Detect which cell encompasses the target text, then output its (x, y) center coordinate. 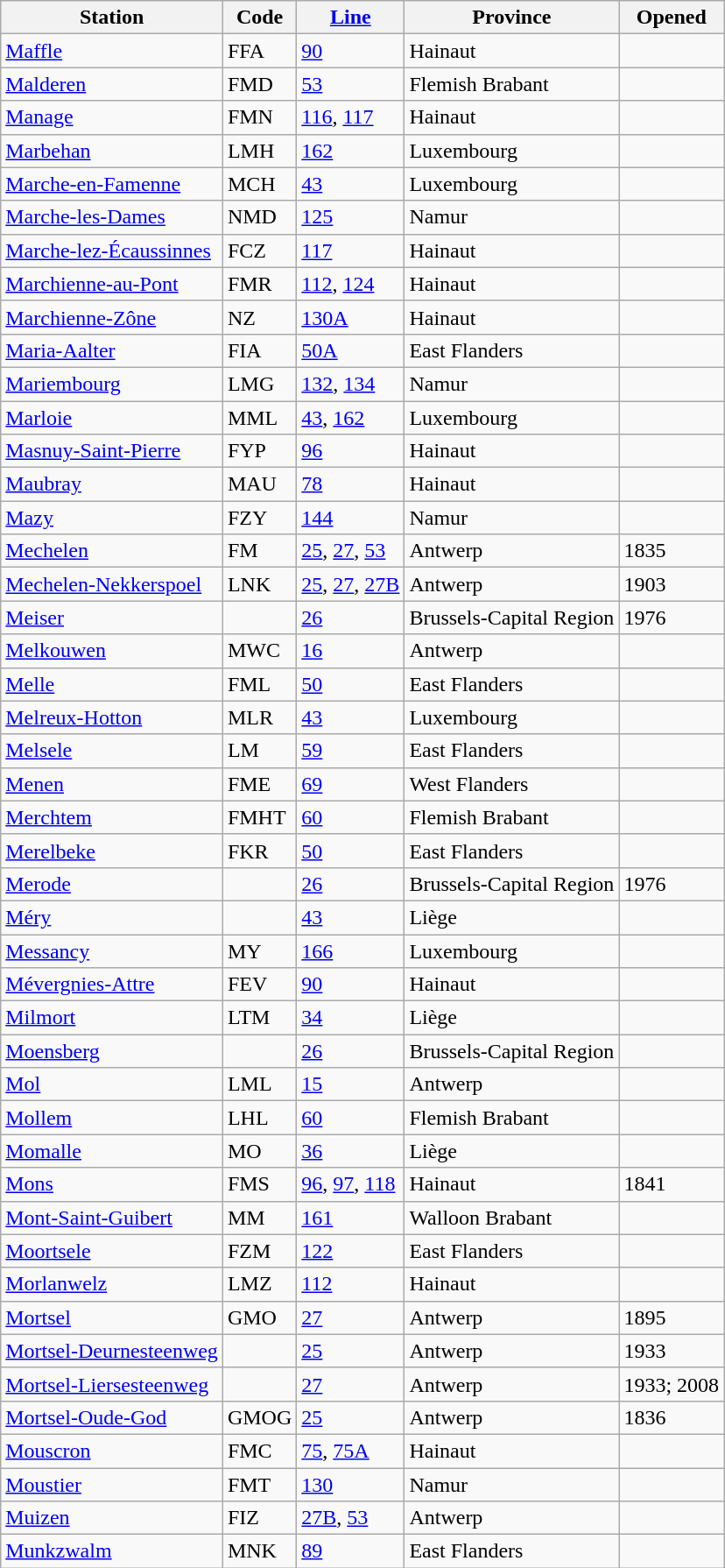
FZM (259, 1251)
FM (259, 551)
122 (350, 1251)
FFA (259, 51)
34 (350, 1018)
Marloie (112, 418)
Opened (672, 18)
1836 (672, 1417)
Maria-Aalter (112, 350)
Maffle (112, 51)
FMT (259, 1485)
Moensberg (112, 1051)
Marche-les-Dames (112, 217)
112 (350, 1284)
Marchienne-Zône (112, 317)
166 (350, 950)
Mouscron (112, 1451)
Merode (112, 884)
89 (350, 1551)
16 (350, 651)
Moortsele (112, 1251)
130A (350, 317)
161 (350, 1218)
Mazy (112, 518)
NZ (259, 317)
Mortsel (112, 1317)
Mechelen-Nekkerspoel (112, 584)
GMOG (259, 1417)
Morlanwelz (112, 1284)
FMS (259, 1184)
Mont-Saint-Guibert (112, 1218)
27B, 53 (350, 1518)
25, 27, 27B (350, 584)
Melsele (112, 751)
MLR (259, 717)
Marche-en-Famenne (112, 184)
1895 (672, 1317)
Méry (112, 917)
162 (350, 151)
MAU (259, 484)
15 (350, 1084)
69 (350, 784)
132, 134 (350, 384)
FYP (259, 451)
FZY (259, 518)
1841 (672, 1184)
75, 75A (350, 1451)
Mechelen (112, 551)
FMD (259, 84)
125 (350, 217)
MY (259, 950)
MO (259, 1151)
Moustier (112, 1485)
FME (259, 784)
1903 (672, 584)
LML (259, 1084)
117 (350, 251)
36 (350, 1151)
FMC (259, 1451)
130 (350, 1485)
Mons (112, 1184)
Code (259, 18)
Marche-lez-Écaussinnes (112, 251)
112, 124 (350, 284)
Province (511, 18)
FIZ (259, 1518)
1933 (672, 1351)
Marbehan (112, 151)
LNK (259, 584)
53 (350, 84)
West Flanders (511, 784)
Mortsel-Liersesteenweg (112, 1384)
NMD (259, 217)
FIA (259, 350)
78 (350, 484)
1933; 2008 (672, 1384)
Line (350, 18)
43, 162 (350, 418)
LTM (259, 1018)
LHL (259, 1118)
LMZ (259, 1284)
50A (350, 350)
144 (350, 518)
Station (112, 18)
Walloon Brabant (511, 1218)
Manage (112, 117)
MM (259, 1218)
Melkouwen (112, 651)
Menen (112, 784)
Mariembourg (112, 384)
Merchtem (112, 817)
116, 117 (350, 117)
GMO (259, 1317)
Mol (112, 1084)
LMH (259, 151)
Melreux-Hotton (112, 717)
Messancy (112, 950)
96 (350, 451)
FMR (259, 284)
Milmort (112, 1018)
Munkzwalm (112, 1551)
FMHT (259, 817)
LM (259, 751)
Mévergnies-Attre (112, 985)
1835 (672, 551)
Mollem (112, 1118)
Masnuy-Saint-Pierre (112, 451)
FEV (259, 985)
Maubray (112, 484)
FCZ (259, 251)
MML (259, 418)
LMG (259, 384)
FMN (259, 117)
Muizen (112, 1518)
Marchienne-au-Pont (112, 284)
Melle (112, 684)
MNK (259, 1551)
FKR (259, 851)
Merelbeke (112, 851)
MWC (259, 651)
59 (350, 751)
Momalle (112, 1151)
Malderen (112, 84)
Mortsel-Oude-God (112, 1417)
Mortsel-Deurnesteenweg (112, 1351)
25, 27, 53 (350, 551)
MCH (259, 184)
FML (259, 684)
96, 97, 118 (350, 1184)
Meiser (112, 618)
